Extract the (X, Y) coordinate from the center of the cell holding the provided text.  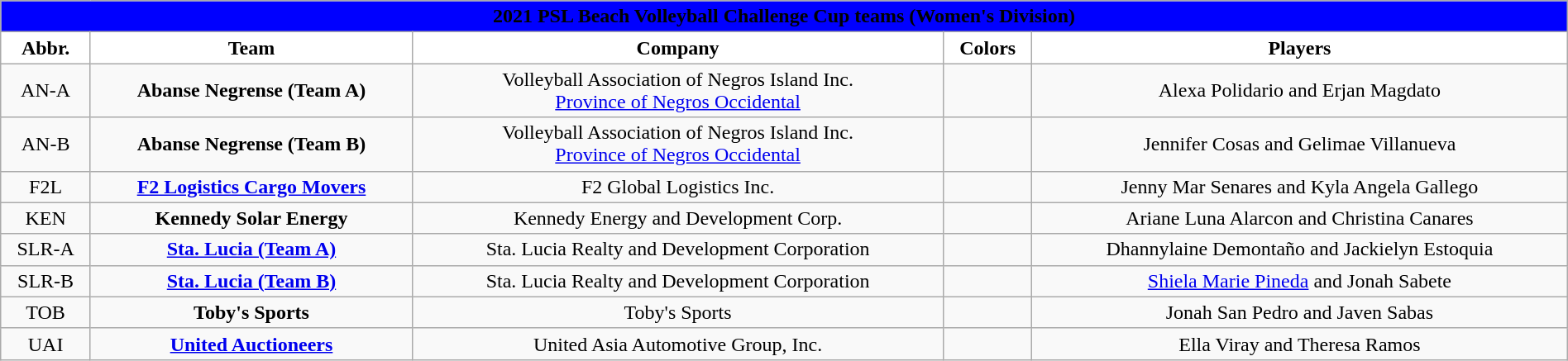
F2 Global Logistics Inc. (678, 187)
Shiela Marie Pineda and Jonah Sabete (1300, 281)
Team (251, 48)
Alexa Polidario and Erjan Magdato (1300, 91)
Sta. Lucia (Team A) (251, 249)
Jennifer Cosas and Gelimae Villanueva (1300, 144)
Kennedy Solar Energy (251, 218)
Company (678, 48)
AN-A (46, 91)
Jonah San Pedro and Javen Sabas (1300, 312)
United Asia Automotive Group, Inc. (678, 344)
Ella Viray and Theresa Ramos (1300, 344)
KEN (46, 218)
F2L (46, 187)
AN-B (46, 144)
United Auctioneers (251, 344)
Sta. Lucia (Team B) (251, 281)
UAI (46, 344)
SLR-B (46, 281)
Abbr. (46, 48)
Colors (987, 48)
F2 Logistics Cargo Movers (251, 187)
TOB (46, 312)
Abanse Negrense (Team A) (251, 91)
Dhannylaine Demontaño and Jackielyn Estoquia (1300, 249)
Jenny Mar Senares and Kyla Angela Gallego (1300, 187)
2021 PSL Beach Volleyball Challenge Cup teams (Women's Division) (784, 17)
SLR-A (46, 249)
Players (1300, 48)
Kennedy Energy and Development Corp. (678, 218)
Ariane Luna Alarcon and Christina Canares (1300, 218)
Abanse Negrense (Team B) (251, 144)
